From the cell containing the given text, extract its center point as (x, y) coordinate. 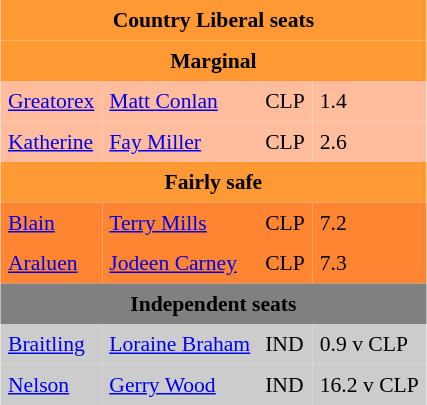
Gerry Wood (180, 384)
Greatorex (50, 101)
2.6 (369, 141)
Braitling (50, 344)
Katherine (50, 141)
1.4 (369, 101)
Matt Conlan (180, 101)
Jodeen Carney (180, 263)
16.2 v CLP (369, 384)
Terry Mills (180, 222)
Marginal (213, 60)
Fay Miller (180, 141)
7.3 (369, 263)
Country Liberal seats (213, 20)
Independent seats (213, 303)
Blain (50, 222)
Fairly safe (213, 182)
Araluen (50, 263)
Loraine Braham (180, 344)
0.9 v CLP (369, 344)
7.2 (369, 222)
Nelson (50, 384)
